Return [x, y] of the center of cell containing provided text 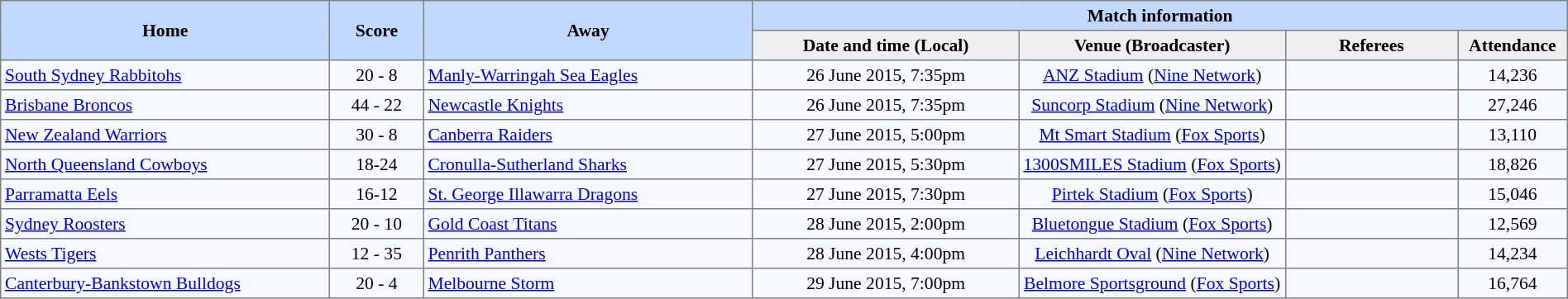
Score [377, 31]
South Sydney Rabbitohs [165, 75]
Belmore Sportsground (Fox Sports) [1152, 283]
27 June 2015, 5:30pm [886, 164]
New Zealand Warriors [165, 135]
20 - 8 [377, 75]
12,569 [1513, 224]
Date and time (Local) [886, 45]
14,236 [1513, 75]
Wests Tigers [165, 254]
29 June 2015, 7:00pm [886, 283]
Match information [1159, 16]
Away [588, 31]
Referees [1371, 45]
Leichhardt Oval (Nine Network) [1152, 254]
St. George Illawarra Dragons [588, 194]
44 - 22 [377, 105]
28 June 2015, 4:00pm [886, 254]
27,246 [1513, 105]
Manly-Warringah Sea Eagles [588, 75]
Attendance [1513, 45]
Canterbury-Bankstown Bulldogs [165, 283]
20 - 10 [377, 224]
ANZ Stadium (Nine Network) [1152, 75]
14,234 [1513, 254]
Melbourne Storm [588, 283]
16-12 [377, 194]
16,764 [1513, 283]
Mt Smart Stadium (Fox Sports) [1152, 135]
North Queensland Cowboys [165, 164]
1300SMILES Stadium (Fox Sports) [1152, 164]
Cronulla-Sutherland Sharks [588, 164]
Suncorp Stadium (Nine Network) [1152, 105]
Parramatta Eels [165, 194]
27 June 2015, 5:00pm [886, 135]
Gold Coast Titans [588, 224]
28 June 2015, 2:00pm [886, 224]
20 - 4 [377, 283]
18,826 [1513, 164]
Venue (Broadcaster) [1152, 45]
12 - 35 [377, 254]
18-24 [377, 164]
27 June 2015, 7:30pm [886, 194]
30 - 8 [377, 135]
Home [165, 31]
Pirtek Stadium (Fox Sports) [1152, 194]
Brisbane Broncos [165, 105]
Penrith Panthers [588, 254]
Bluetongue Stadium (Fox Sports) [1152, 224]
13,110 [1513, 135]
15,046 [1513, 194]
Canberra Raiders [588, 135]
Newcastle Knights [588, 105]
Sydney Roosters [165, 224]
